Pinpoint the cell where the given text exists, returning its (X, Y) midpoint coordinate. 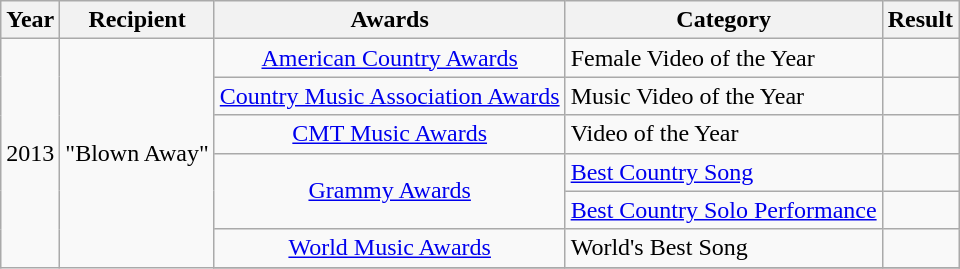
Video of the Year (724, 134)
Grammy Awards (390, 191)
Best Country Song (724, 172)
Country Music Association Awards (390, 96)
Category (724, 20)
CMT Music Awards (390, 134)
2013 (30, 153)
Best Country Solo Performance (724, 210)
Female Video of the Year (724, 58)
Music Video of the Year (724, 96)
Awards (390, 20)
"Blown Away" (137, 153)
World Music Awards (390, 248)
American Country Awards (390, 58)
Recipient (137, 20)
World's Best Song (724, 248)
Result (920, 20)
Year (30, 20)
